Return the [X, Y] coordinate for the center point of the cell that contains the specified text.  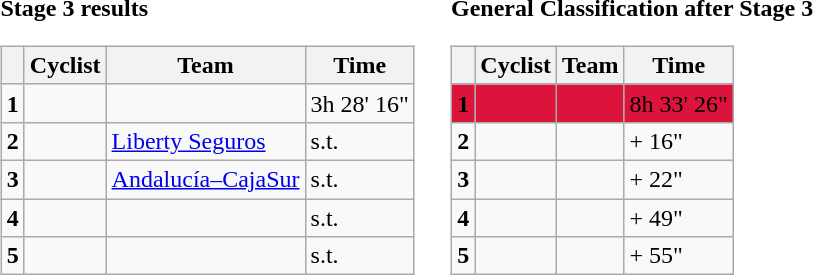
Liberty Seguros [206, 141]
+ 16" [678, 141]
Andalucía–CajaSur [206, 179]
+ 55" [678, 256]
3h 28' 16" [360, 103]
8h 33' 26" [678, 103]
+ 22" [678, 179]
+ 49" [678, 217]
